Return the [X, Y] coordinate for the center point of the cell that contains the specified text.  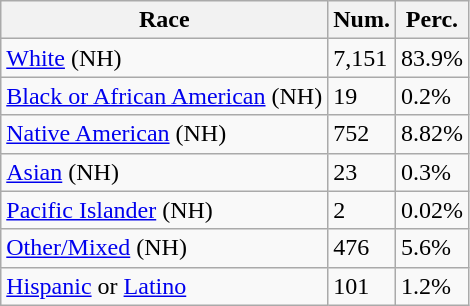
0.2% [432, 96]
Pacific Islander (NH) [164, 210]
5.6% [432, 248]
Perc. [432, 20]
2 [362, 210]
Other/Mixed (NH) [164, 248]
Race [164, 20]
752 [362, 134]
23 [362, 172]
8.82% [432, 134]
Num. [362, 20]
83.9% [432, 58]
19 [362, 96]
0.3% [432, 172]
476 [362, 248]
101 [362, 286]
Native American (NH) [164, 134]
Asian (NH) [164, 172]
1.2% [432, 286]
0.02% [432, 210]
White (NH) [164, 58]
Black or African American (NH) [164, 96]
Hispanic or Latino [164, 286]
7,151 [362, 58]
